Search for the cell housing the specified text and yield its [X, Y] center coordinate. 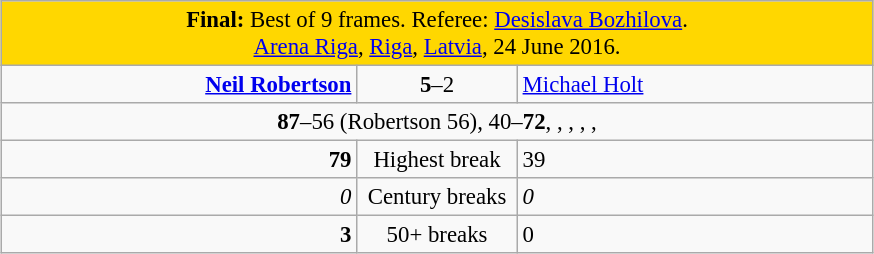
Michael Holt [695, 85]
3 [179, 235]
79 [179, 160]
39 [695, 160]
Century breaks [438, 197]
87–56 (Robertson 56), 40–72, , , , , [437, 122]
Neil Robertson [179, 85]
Highest break [438, 160]
Final: Best of 9 frames. Referee: Desislava Bozhilova.Arena Riga, Riga, Latvia, 24 June 2016. [437, 34]
5–2 [438, 85]
50+ breaks [438, 235]
